Determine the (x, y) coordinate at the center of the cell enclosing the given text.  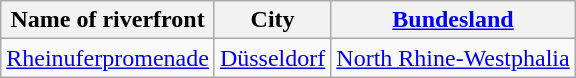
Name of riverfront (108, 20)
Bundesland (453, 20)
Rheinuferpromenade (108, 58)
City (272, 20)
North Rhine-Westphalia (453, 58)
Düsseldorf (272, 58)
